Find where the given text appears and provide that cell's center as (X, Y) coordinate. 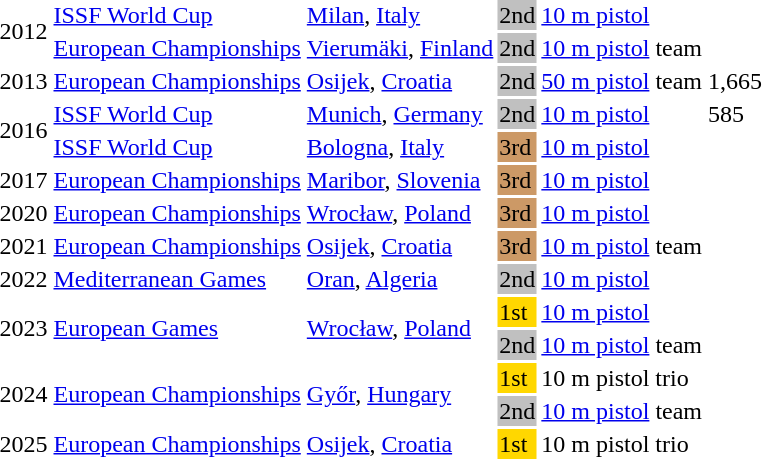
Bologna, Italy (400, 147)
Milan, Italy (400, 15)
Vierumäki, Finland (400, 48)
Oran, Algeria (400, 279)
50 m pistol team (622, 81)
Maribor, Slovenia (400, 180)
Mediterranean Games (177, 279)
Munich, Germany (400, 114)
Győr, Hungary (400, 394)
European Games (177, 328)
